Detect which cell encompasses the target text, then output its [X, Y] center coordinate. 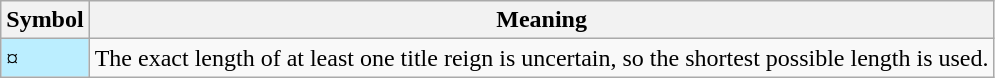
¤ [45, 58]
Meaning [542, 20]
The exact length of at least one title reign is uncertain, so the shortest possible length is used. [542, 58]
Symbol [45, 20]
